Find where the given text appears and provide that cell's center as (x, y) coordinate. 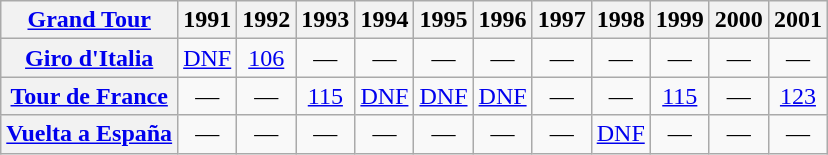
2001 (798, 20)
1993 (326, 20)
1997 (562, 20)
Grand Tour (90, 20)
1998 (620, 20)
1999 (680, 20)
106 (266, 58)
123 (798, 96)
2000 (738, 20)
1996 (502, 20)
1994 (384, 20)
Giro d'Italia (90, 58)
Tour de France (90, 96)
1991 (208, 20)
Vuelta a España (90, 134)
1995 (444, 20)
1992 (266, 20)
